Identify which cell holds the provided text, then report its (x, y) central coordinate. 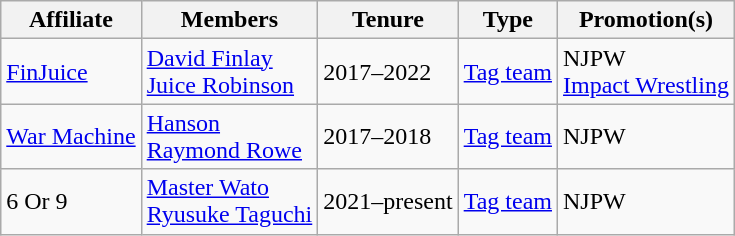
NJPWImpact Wrestling (646, 72)
6 Or 9 (71, 202)
2017–2022 (388, 72)
War Machine (71, 136)
Master WatoRyusuke Taguchi (230, 202)
Type (508, 20)
Members (230, 20)
Promotion(s) (646, 20)
2017–2018 (388, 136)
2021–present (388, 202)
Tenure (388, 20)
Affiliate (71, 20)
HansonRaymond Rowe (230, 136)
David FinlayJuice Robinson (230, 72)
FinJuice (71, 72)
